Determine the [x, y] coordinate at the center of the cell enclosing the given text.  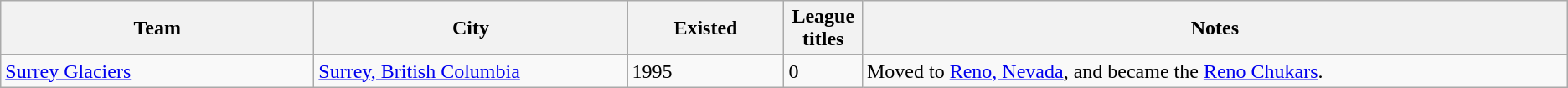
Existed [705, 28]
League titles [823, 28]
Surrey Glaciers [157, 71]
Moved to Reno, Nevada, and became the Reno Chukars. [1215, 71]
0 [823, 71]
1995 [705, 71]
Notes [1215, 28]
Surrey, British Columbia [471, 71]
Team [157, 28]
City [471, 28]
